Locate the cell with the specified text and output its [X, Y] center coordinate. 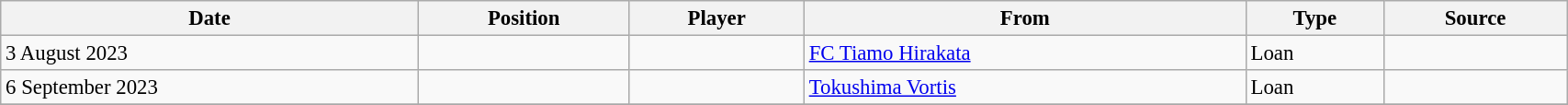
From [1025, 18]
3 August 2023 [209, 53]
6 September 2023 [209, 87]
Source [1475, 18]
Player [716, 18]
Tokushima Vortis [1025, 87]
Type [1314, 18]
FC Tiamo Hirakata [1025, 53]
Date [209, 18]
Position [524, 18]
